Return the (x, y) coordinate for the center point of the cell that contains the specified text.  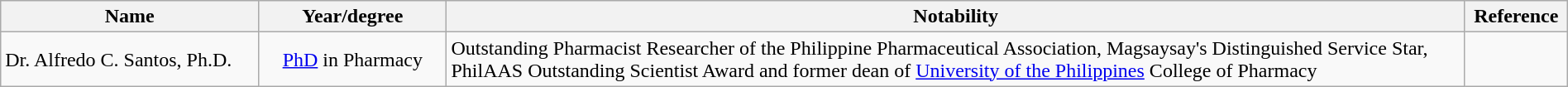
Name (130, 17)
Dr. Alfredo C. Santos, Ph.D. (130, 60)
PhD in Pharmacy (352, 60)
Year/degree (352, 17)
Notability (956, 17)
Reference (1516, 17)
